Find where the given text appears and provide that cell's center as (x, y) coordinate. 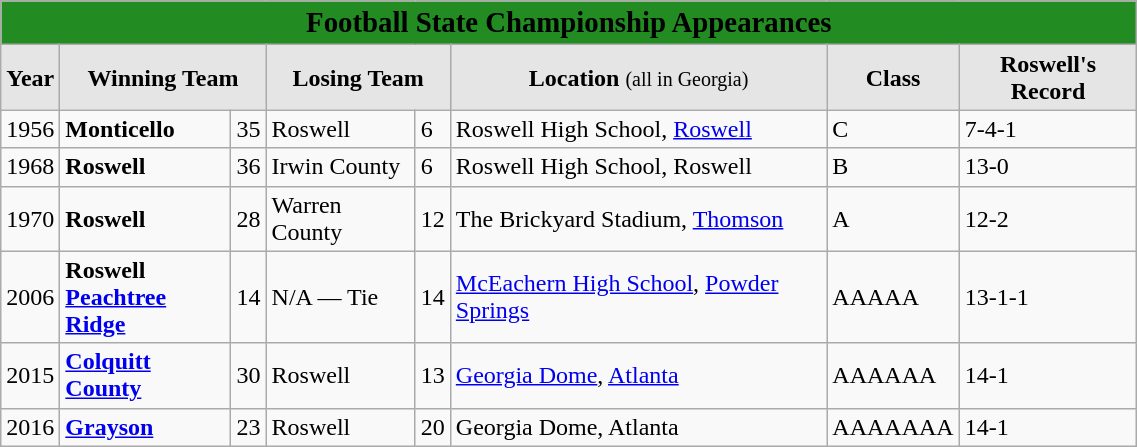
36 (248, 167)
1970 (30, 218)
Monticello (146, 129)
Winning Team (163, 78)
Irwin County (340, 167)
A (893, 218)
12 (432, 218)
Grayson (146, 427)
23 (248, 427)
12-2 (1048, 218)
7-4-1 (1048, 129)
30 (248, 376)
13-0 (1048, 167)
McEachern High School, Powder Springs (638, 297)
Warren County (340, 218)
The Brickyard Stadium, Thomson (638, 218)
N/A — Tie (340, 297)
AAAAA (893, 297)
Losing Team (358, 78)
2015 (30, 376)
Football State Championship Appearances (569, 23)
Year (30, 78)
B (893, 167)
13-1-1 (1048, 297)
2016 (30, 427)
2006 (30, 297)
35 (248, 129)
Class (893, 78)
Roswell's Record (1048, 78)
13 (432, 376)
Colquitt County (146, 376)
Roswell Peachtree Ridge (146, 297)
20 (432, 427)
Location (all in Georgia) (638, 78)
28 (248, 218)
1956 (30, 129)
1968 (30, 167)
AAAAAA (893, 376)
C (893, 129)
AAAAAAA (893, 427)
